Detect which cell encompasses the target text, then output its [x, y] center coordinate. 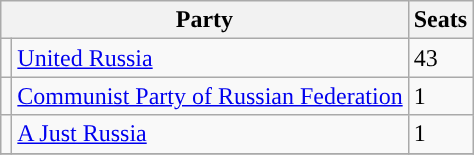
43 [440, 58]
Party [204, 20]
Communist Party of Russian Federation [210, 96]
A Just Russia [210, 134]
Seats [440, 20]
United Russia [210, 58]
